Identify which cell holds the provided text, then report its (x, y) central coordinate. 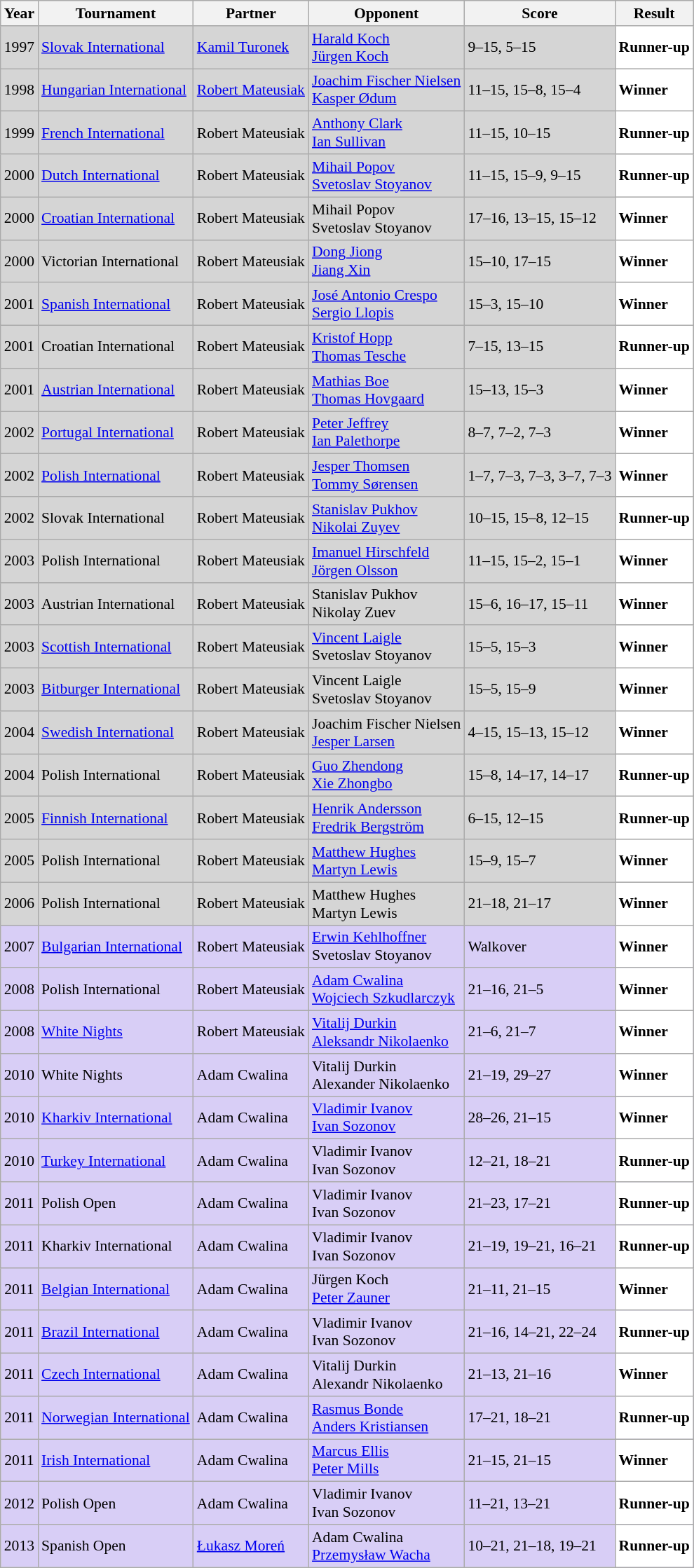
2013 (20, 1546)
11–15, 15–2, 15–1 (540, 561)
Brazil International (116, 1333)
Joachim Fischer Nielsen Kasper Ødum (386, 90)
José Antonio Crespo Sergio Llopis (386, 304)
Vitalij Durkin Alexandr Nikolaenko (386, 1375)
Spanish Open (116, 1546)
Spanish International (116, 304)
21–19, 29–27 (540, 1075)
Dong Jiong Jiang Xin (386, 261)
Kamil Turonek (251, 48)
Vitalij Durkin Alexander Nikolaenko (386, 1075)
15–10, 17–15 (540, 261)
Stanislav Pukhov Nikolai Zuyev (386, 518)
17–21, 18–21 (540, 1418)
Irish International (116, 1460)
Adam Cwalina Wojciech Szkudlarczyk (386, 989)
Result (655, 13)
Mathias Boe Thomas Hovgaard (386, 390)
21–13, 21–16 (540, 1375)
Year (20, 13)
Kristof Hopp Thomas Tesche (386, 348)
Score (540, 13)
12–21, 18–21 (540, 1160)
Czech International (116, 1375)
4–15, 15–13, 15–12 (540, 733)
Walkover (540, 946)
21–15, 21–15 (540, 1460)
15–3, 15–10 (540, 304)
Stanislav Pukhov Nikolay Zuev (386, 604)
1998 (20, 90)
Bulgarian International (116, 946)
Anthony Clark Ian Sullivan (386, 133)
10–15, 15–8, 12–15 (540, 518)
2007 (20, 946)
15–9, 15–7 (540, 860)
15–5, 15–9 (540, 689)
French International (116, 133)
Erwin Kehlhoffner Svetoslav Stoyanov (386, 946)
21–16, 14–21, 22–24 (540, 1333)
Łukasz Moreń (251, 1546)
2012 (20, 1504)
Bitburger International (116, 689)
10–21, 21–18, 19–21 (540, 1546)
2006 (20, 904)
15–6, 16–17, 15–11 (540, 604)
Marcus Ellis Peter Mills (386, 1460)
Swedish International (116, 733)
15–8, 14–17, 14–17 (540, 775)
Jürgen Koch Peter Zauner (386, 1289)
Guo Zhendong Xie Zhongbo (386, 775)
Turkey International (116, 1160)
Henrik Andersson Fredrik Bergström (386, 818)
21–18, 21–17 (540, 904)
Harald Koch Jürgen Koch (386, 48)
Imanuel Hirschfeld Jörgen Olsson (386, 561)
Peter Jeffrey Ian Palethorpe (386, 433)
17–16, 13–15, 15–12 (540, 219)
1997 (20, 48)
Scottish International (116, 647)
1–7, 7–3, 7–3, 3–7, 7–3 (540, 475)
Portugal International (116, 433)
28–26, 21–15 (540, 1118)
21–19, 19–21, 16–21 (540, 1246)
21–23, 17–21 (540, 1204)
9–15, 5–15 (540, 48)
Vitalij Durkin Aleksandr Nikolaenko (386, 1033)
Finnish International (116, 818)
8–7, 7–2, 7–3 (540, 433)
11–15, 15–8, 15–4 (540, 90)
11–21, 13–21 (540, 1504)
21–11, 21–15 (540, 1289)
Hungarian International (116, 90)
21–16, 21–5 (540, 989)
11–15, 10–15 (540, 133)
Tournament (116, 13)
Joachim Fischer Nielsen Jesper Larsen (386, 733)
15–5, 15–3 (540, 647)
7–15, 13–15 (540, 348)
1999 (20, 133)
Belgian International (116, 1289)
15–13, 15–3 (540, 390)
Rasmus Bonde Anders Kristiansen (386, 1418)
Opponent (386, 13)
Dutch International (116, 175)
Norwegian International (116, 1418)
6–15, 12–15 (540, 818)
Partner (251, 13)
Jesper Thomsen Tommy Sørensen (386, 475)
Victorian International (116, 261)
21–6, 21–7 (540, 1033)
Adam Cwalina Przemysław Wacha (386, 1546)
11–15, 15–9, 9–15 (540, 175)
